Identify which cell holds the provided text, then report its [x, y] central coordinate. 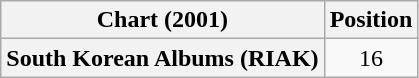
Chart (2001) [162, 20]
South Korean Albums (RIAK) [162, 58]
Position [371, 20]
16 [371, 58]
